Search for the cell housing the specified text and yield its [x, y] center coordinate. 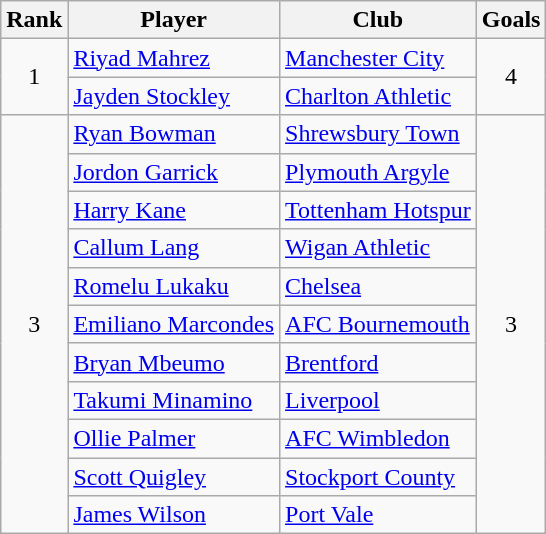
Tottenham Hotspur [378, 210]
Wigan Athletic [378, 248]
Plymouth Argyle [378, 172]
Emiliano Marcondes [174, 324]
Stockport County [378, 477]
Manchester City [378, 58]
Harry Kane [174, 210]
Charlton Athletic [378, 96]
Rank [34, 20]
AFC Bournemouth [378, 324]
1 [34, 77]
Ollie Palmer [174, 438]
Scott Quigley [174, 477]
Riyad Mahrez [174, 58]
4 [511, 77]
James Wilson [174, 515]
Brentford [378, 362]
Liverpool [378, 400]
Goals [511, 20]
Player [174, 20]
AFC Wimbledon [378, 438]
Jayden Stockley [174, 96]
Club [378, 20]
Bryan Mbeumo [174, 362]
Port Vale [378, 515]
Romelu Lukaku [174, 286]
Ryan Bowman [174, 134]
Jordon Garrick [174, 172]
Shrewsbury Town [378, 134]
Callum Lang [174, 248]
Chelsea [378, 286]
Takumi Minamino [174, 400]
